For the text-containing cell, return its midpoint in (X, Y) coordinate format. 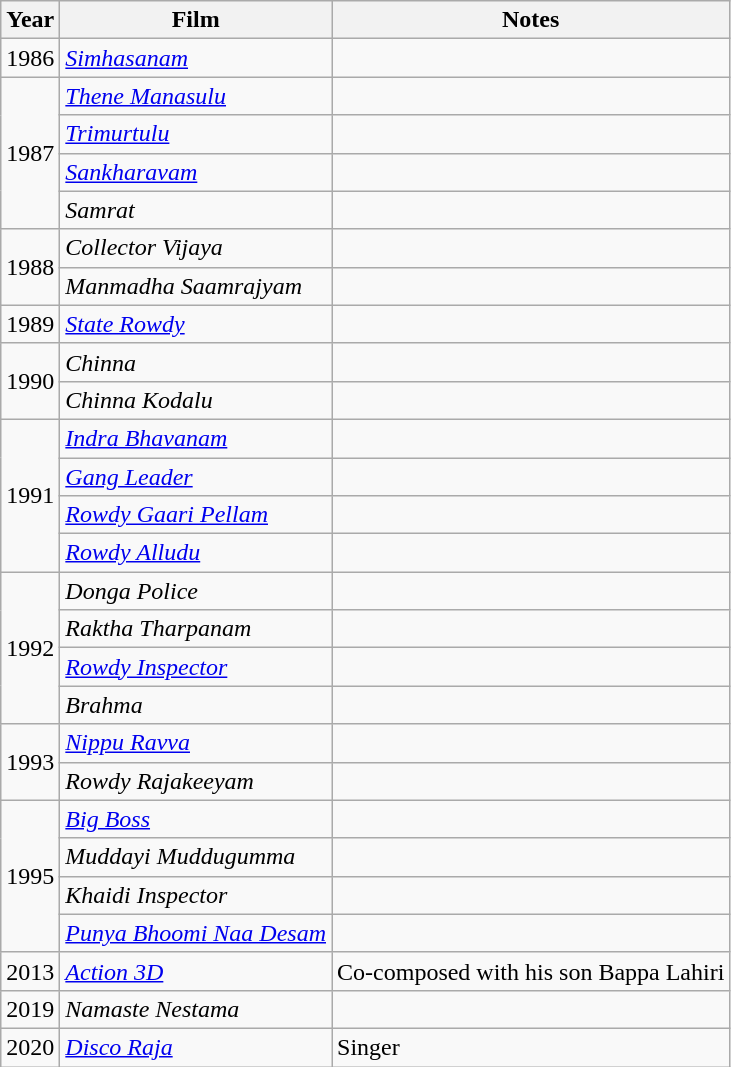
Gang Leader (196, 477)
Rowdy Alludu (196, 553)
Chinna Kodalu (196, 400)
Manmadha Saamrajyam (196, 286)
2019 (30, 1009)
Donga Police (196, 591)
1993 (30, 762)
Sankharavam (196, 172)
Notes (531, 20)
Rowdy Gaari Pellam (196, 515)
1988 (30, 267)
1995 (30, 876)
Collector Vijaya (196, 248)
2013 (30, 971)
Muddayi Muddugumma (196, 857)
1989 (30, 324)
Trimurtulu (196, 134)
Simhasanam (196, 58)
State Rowdy (196, 324)
Namaste Nestama (196, 1009)
Brahma (196, 705)
Co-composed with his son Bappa Lahiri (531, 971)
Rowdy Rajakeeyam (196, 781)
Indra Bhavanam (196, 438)
Action 3D (196, 971)
1990 (30, 381)
1986 (30, 58)
Punya Bhoomi Naa Desam (196, 933)
Disco Raja (196, 1047)
Big Boss (196, 819)
Film (196, 20)
1987 (30, 153)
Chinna (196, 362)
Rowdy Inspector (196, 667)
1992 (30, 648)
Samrat (196, 210)
Thene Manasulu (196, 96)
Year (30, 20)
Khaidi Inspector (196, 895)
2020 (30, 1047)
Nippu Ravva (196, 743)
Singer (531, 1047)
Raktha Tharpanam (196, 629)
1991 (30, 495)
